Scan for the cell matching the given text and deliver its (X, Y) coordinate at center. 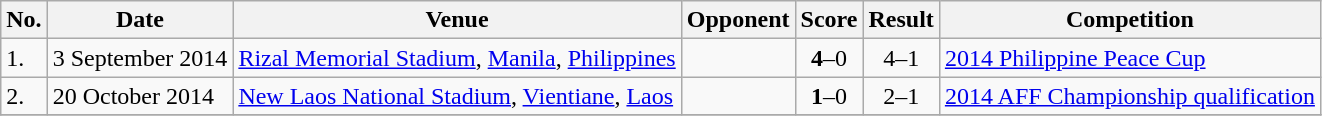
No. (24, 20)
Score (829, 20)
2014 Philippine Peace Cup (1130, 58)
1–0 (829, 96)
Rizal Memorial Stadium, Manila, Philippines (457, 58)
20 October 2014 (140, 96)
4–1 (901, 58)
3 September 2014 (140, 58)
1. (24, 58)
New Laos National Stadium, Vientiane, Laos (457, 96)
2014 AFF Championship qualification (1130, 96)
Date (140, 20)
Venue (457, 20)
2. (24, 96)
Competition (1130, 20)
4–0 (829, 58)
Result (901, 20)
Opponent (738, 20)
2–1 (901, 96)
